Determine the (x, y) coordinate at the center of the cell enclosing the given text.  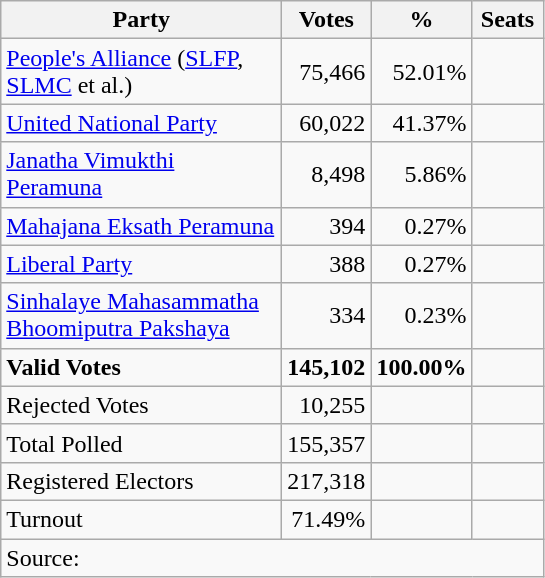
75,466 (326, 72)
52.01% (422, 72)
Seats (508, 20)
10,255 (326, 405)
60,022 (326, 123)
Source: (272, 557)
Sinhalaye Mahasammatha Bhoomiputra Pakshaya (142, 316)
8,498 (326, 174)
155,357 (326, 443)
Party (142, 20)
Votes (326, 20)
71.49% (326, 519)
Total Polled (142, 443)
Mahajana Eksath Peramuna (142, 226)
0.23% (422, 316)
145,102 (326, 367)
Janatha Vimukthi Peramuna (142, 174)
334 (326, 316)
5.86% (422, 174)
People's Alliance (SLFP, SLMC et al.) (142, 72)
Liberal Party (142, 264)
Registered Electors (142, 481)
394 (326, 226)
Rejected Votes (142, 405)
Turnout (142, 519)
388 (326, 264)
% (422, 20)
United National Party (142, 123)
217,318 (326, 481)
41.37% (422, 123)
Valid Votes (142, 367)
100.00% (422, 367)
